From the cell containing the given text, extract its center point as (x, y) coordinate. 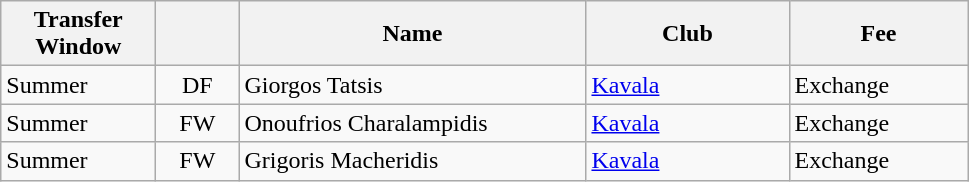
Fee (878, 34)
Onoufrios Charalampidis (412, 123)
Name (412, 34)
DF (198, 85)
Transfer Window (78, 34)
Grigoris Macheridis (412, 161)
Club (688, 34)
Giorgos Tatsis (412, 85)
